Find where the given text appears and provide that cell's center as (X, Y) coordinate. 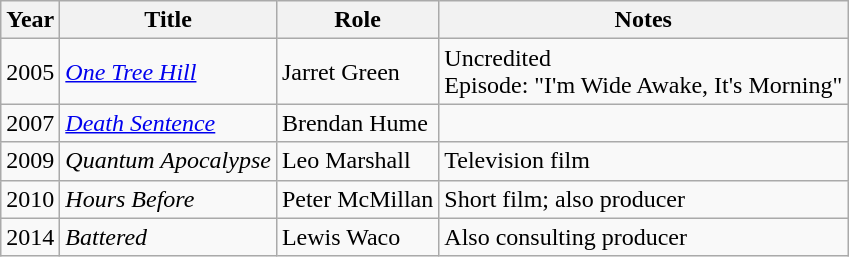
2009 (30, 161)
Lewis Waco (357, 237)
Title (168, 20)
Death Sentence (168, 123)
Quantum Apocalypse (168, 161)
Also consulting producer (644, 237)
Role (357, 20)
2005 (30, 72)
UncreditedEpisode: "I'm Wide Awake, It's Morning" (644, 72)
One Tree Hill (168, 72)
Peter McMillan (357, 199)
2007 (30, 123)
Jarret Green (357, 72)
Notes (644, 20)
Brendan Hume (357, 123)
Year (30, 20)
Television film (644, 161)
Hours Before (168, 199)
Battered (168, 237)
2010 (30, 199)
2014 (30, 237)
Short film; also producer (644, 199)
Leo Marshall (357, 161)
